Find where the given text appears and provide that cell's center as [x, y] coordinate. 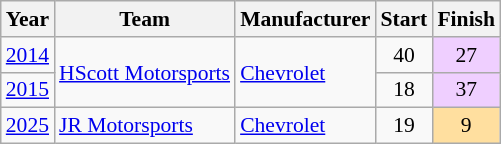
27 [466, 55]
HScott Motorsports [144, 72]
19 [404, 126]
9 [466, 126]
Year [28, 19]
37 [466, 90]
2014 [28, 55]
JR Motorsports [144, 126]
Manufacturer [305, 19]
40 [404, 55]
Team [144, 19]
18 [404, 90]
Start [404, 19]
2015 [28, 90]
Finish [466, 19]
2025 [28, 126]
